Provide the [X, Y] coordinate of the cell's center where the given text is located.  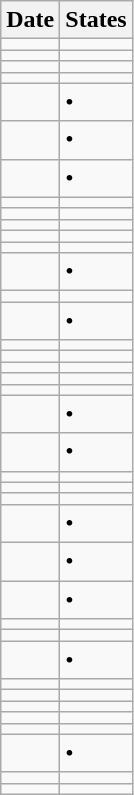
States [96, 20]
Date [30, 20]
